Extract the (x, y) coordinate from the center of the cell holding the provided text.  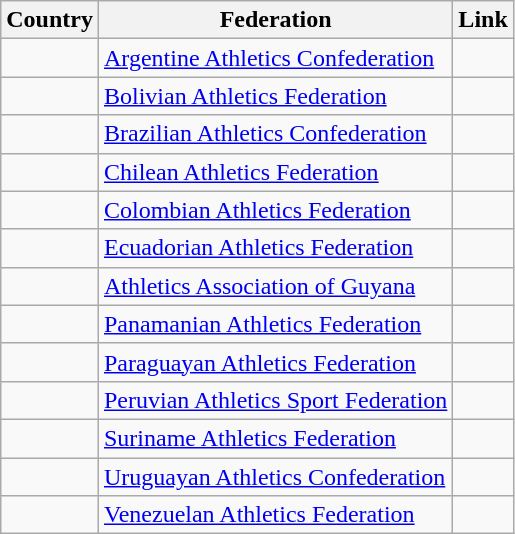
Country (50, 20)
Ecuadorian Athletics Federation (275, 248)
Suriname Athletics Federation (275, 438)
Argentine Athletics Confederation (275, 58)
Peruvian Athletics Sport Federation (275, 400)
Brazilian Athletics Confederation (275, 134)
Athletics Association of Guyana (275, 286)
Uruguayan Athletics Confederation (275, 477)
Bolivian Athletics Federation (275, 96)
Colombian Athletics Federation (275, 210)
Federation (275, 20)
Panamanian Athletics Federation (275, 324)
Venezuelan Athletics Federation (275, 515)
Paraguayan Athletics Federation (275, 362)
Chilean Athletics Federation (275, 172)
Link (483, 20)
